Find where the given text appears and provide that cell's center as (X, Y) coordinate. 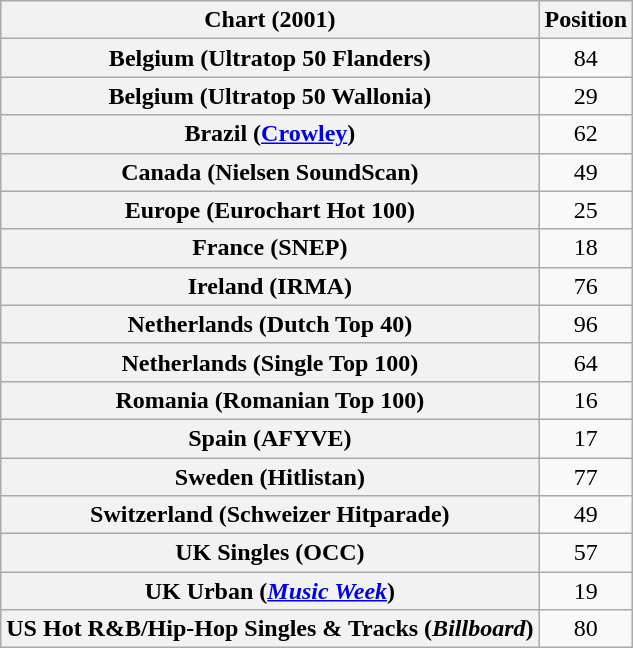
UK Urban (Music Week) (270, 591)
Canada (Nielsen SoundScan) (270, 172)
US Hot R&B/Hip-Hop Singles & Tracks (Billboard) (270, 629)
Sweden (Hitlistan) (270, 477)
84 (586, 58)
Europe (Eurochart Hot 100) (270, 210)
16 (586, 400)
Romania (Romanian Top 100) (270, 400)
Spain (AFYVE) (270, 438)
62 (586, 134)
Belgium (Ultratop 50 Flanders) (270, 58)
Netherlands (Single Top 100) (270, 362)
Brazil (Crowley) (270, 134)
64 (586, 362)
80 (586, 629)
18 (586, 248)
Position (586, 20)
25 (586, 210)
57 (586, 553)
France (SNEP) (270, 248)
19 (586, 591)
76 (586, 286)
Switzerland (Schweizer Hitparade) (270, 515)
Netherlands (Dutch Top 40) (270, 324)
UK Singles (OCC) (270, 553)
Ireland (IRMA) (270, 286)
96 (586, 324)
77 (586, 477)
29 (586, 96)
17 (586, 438)
Belgium (Ultratop 50 Wallonia) (270, 96)
Chart (2001) (270, 20)
